For the text-containing cell, return its midpoint in [X, Y] coordinate format. 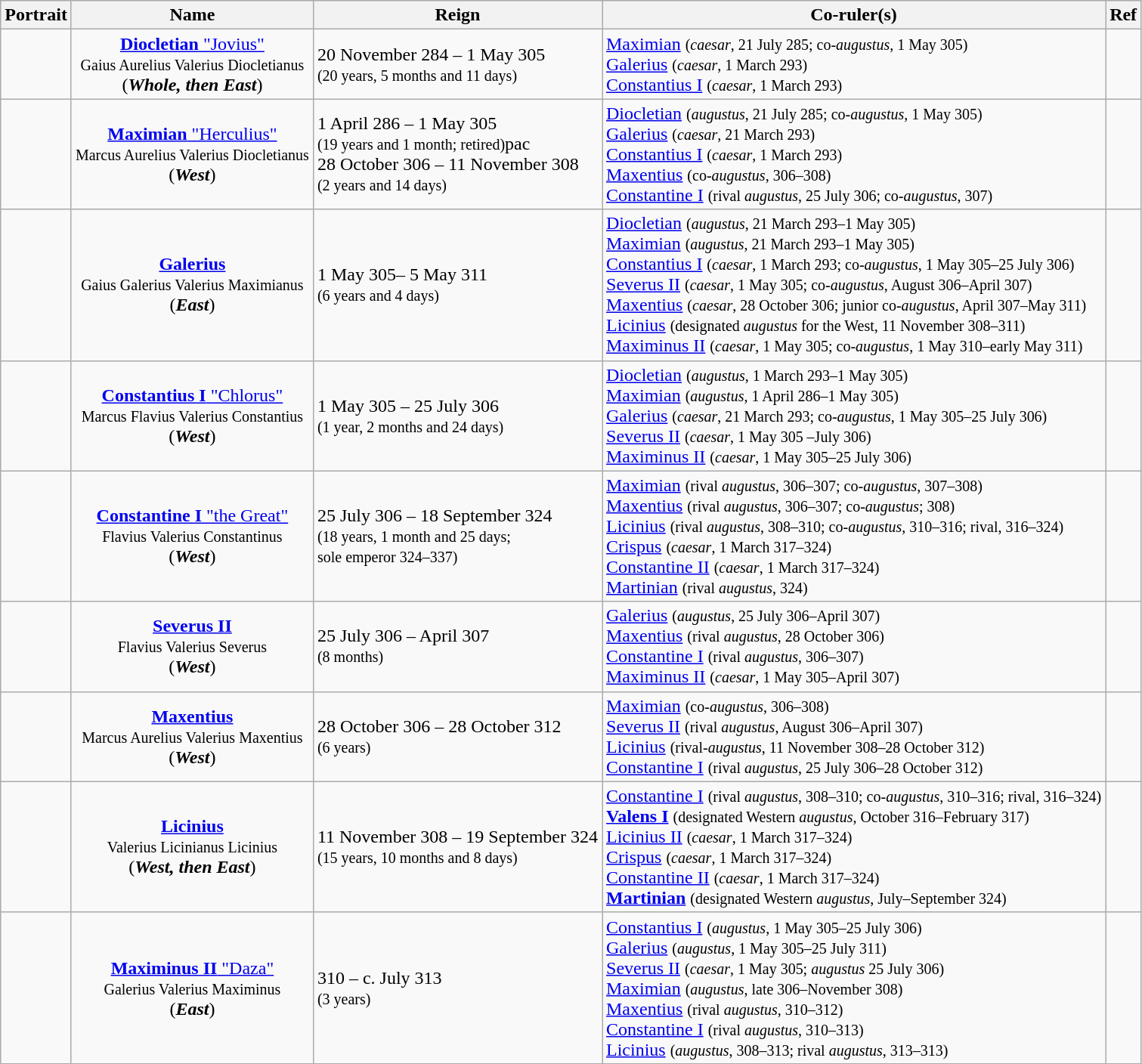
Maximian "Herculius"Marcus Aurelius Valerius Diocletianus(West) [192, 154]
LiciniusValerius Licinianus Licinius(West, then East) [192, 846]
25 July 306 – 18 September 324(18 years, 1 month and 25 days;sole emperor 324–337) [457, 537]
Diocletian "Jovius"Gaius Aurelius Valerius Diocletianus(Whole, then East) [192, 64]
Co-ruler(s) [853, 15]
Maximian (caesar, 21 July 285; co-augustus, 1 May 305)Galerius (caesar, 1 March 293)Constantius I (caesar, 1 March 293) [853, 64]
Constantius I "Chlorus"Marcus Flavius Valerius Constantius(West) [192, 416]
Maximinus II "Daza"Galerius Valerius Maximinus(East) [192, 988]
GaleriusGaius Galerius Valerius Maximianus(East) [192, 285]
11 November 308 – 19 September 324(15 years, 10 months and 8 days) [457, 846]
Severus IIFlavius Valerius Severus(West) [192, 647]
Reign [457, 15]
Constantine I "the Great"Flavius Valerius Constantinus(West) [192, 537]
Name [192, 15]
Ref [1123, 15]
MaxentiusMarcus Aurelius Valerius Maxentius(West) [192, 736]
1 May 305– 5 May 311(6 years and 4 days) [457, 285]
25 July 306 – April 307(8 months) [457, 647]
28 October 306 – 28 October 312(6 years) [457, 736]
310 – c. July 313(3 years) [457, 988]
1 May 305 – 25 July 306(1 year, 2 months and 24 days) [457, 416]
Portrait [36, 15]
1 April 286 – 1 May 305(19 years and 1 month; retired)pac28 October 306 – 11 November 308(2 years and 14 days) [457, 154]
20 November 284 – 1 May 305(20 years, 5 months and 11 days) [457, 64]
